Search for the cell housing the specified text and yield its (x, y) center coordinate. 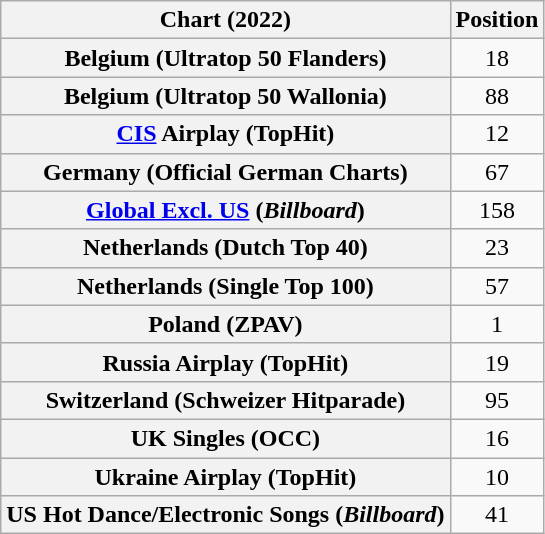
CIS Airplay (TopHit) (226, 134)
Chart (2022) (226, 20)
23 (497, 248)
57 (497, 286)
Belgium (Ultratop 50 Wallonia) (226, 96)
Switzerland (Schweizer Hitparade) (226, 400)
1 (497, 324)
Global Excl. US (Billboard) (226, 210)
Russia Airplay (TopHit) (226, 362)
Ukraine Airplay (TopHit) (226, 477)
18 (497, 58)
19 (497, 362)
US Hot Dance/Electronic Songs (Billboard) (226, 515)
Netherlands (Single Top 100) (226, 286)
10 (497, 477)
41 (497, 515)
67 (497, 172)
16 (497, 438)
158 (497, 210)
Belgium (Ultratop 50 Flanders) (226, 58)
Netherlands (Dutch Top 40) (226, 248)
12 (497, 134)
UK Singles (OCC) (226, 438)
Position (497, 20)
Germany (Official German Charts) (226, 172)
88 (497, 96)
Poland (ZPAV) (226, 324)
95 (497, 400)
